Search for the cell housing the specified text and yield its (X, Y) center coordinate. 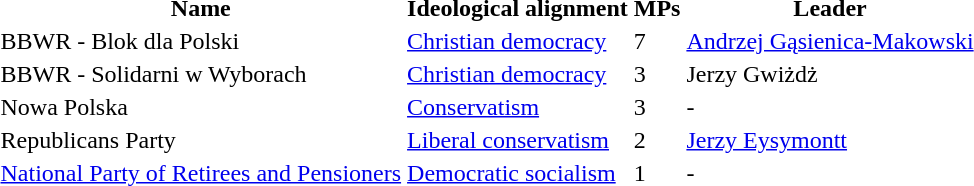
Liberal conservatism (518, 140)
7 (657, 41)
2 (657, 140)
Conservatism (518, 107)
